Output the [X, Y] coordinate of the center of the cell containing the given text.  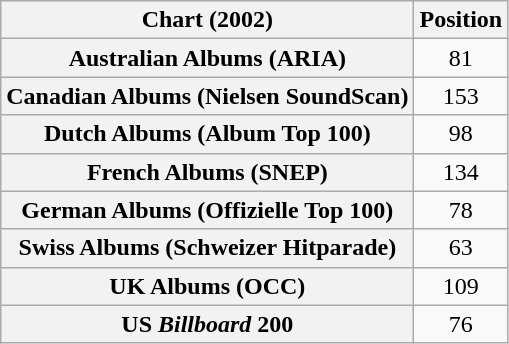
Australian Albums (ARIA) [208, 58]
98 [461, 134]
German Albums (Offizielle Top 100) [208, 210]
Swiss Albums (Schweizer Hitparade) [208, 248]
76 [461, 324]
63 [461, 248]
French Albums (SNEP) [208, 172]
153 [461, 96]
Canadian Albums (Nielsen SoundScan) [208, 96]
US Billboard 200 [208, 324]
UK Albums (OCC) [208, 286]
81 [461, 58]
Position [461, 20]
Chart (2002) [208, 20]
109 [461, 286]
134 [461, 172]
78 [461, 210]
Dutch Albums (Album Top 100) [208, 134]
